For the text-containing cell, return its midpoint in (X, Y) coordinate format. 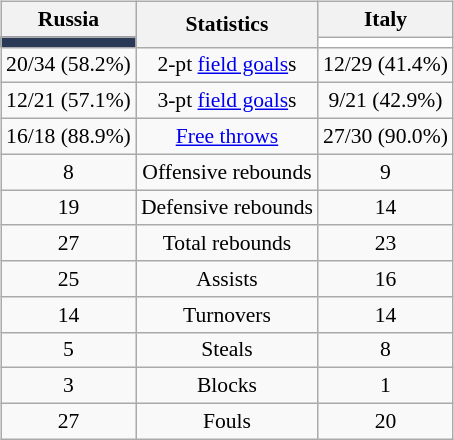
20/34 (58.2%) (68, 65)
Offensive rebounds (227, 172)
Turnovers (227, 314)
9/21 (42.9%) (386, 101)
19 (68, 208)
25 (68, 279)
Statistics (227, 24)
16/18 (88.9%) (68, 136)
Steals (227, 350)
Assists (227, 279)
1 (386, 386)
Defensive rebounds (227, 208)
3-pt field goalss (227, 101)
5 (68, 350)
Russia (68, 19)
23 (386, 243)
20 (386, 421)
2-pt field goalss (227, 65)
Italy (386, 19)
Total rebounds (227, 243)
Free throws (227, 136)
12/29 (41.4%) (386, 65)
9 (386, 172)
Fouls (227, 421)
3 (68, 386)
27/30 (90.0%) (386, 136)
12/21 (57.1%) (68, 101)
16 (386, 279)
Blocks (227, 386)
